Pinpoint the cell where the given text exists, returning its (X, Y) midpoint coordinate. 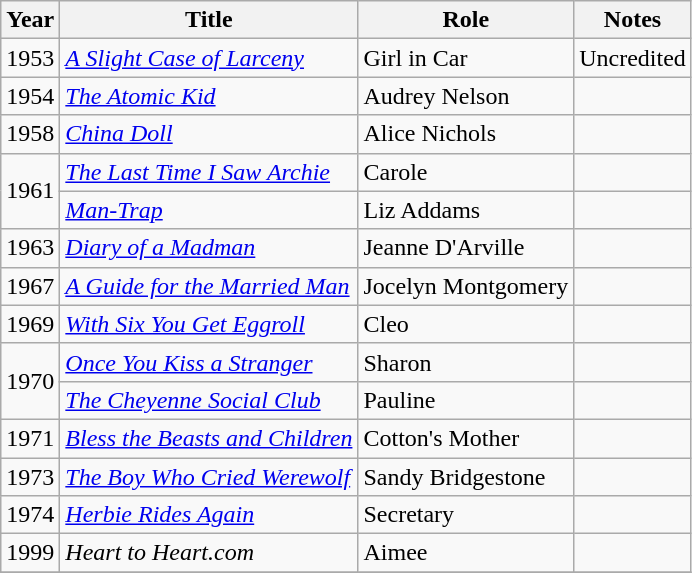
Liz Addams (466, 210)
Once You Kiss a Stranger (209, 362)
Jocelyn Montgomery (466, 286)
The Boy Who Cried Werewolf (209, 477)
Role (466, 20)
Cotton's Mother (466, 438)
Cleo (466, 324)
Girl in Car (466, 58)
A Guide for the Married Man (209, 286)
China Doll (209, 134)
Aimee (466, 553)
Jeanne D'Arville (466, 248)
Audrey Nelson (466, 96)
Diary of a Madman (209, 248)
1969 (30, 324)
1954 (30, 96)
Pauline (466, 400)
Herbie Rides Again (209, 515)
The Last Time I Saw Archie (209, 172)
Alice Nichols (466, 134)
1958 (30, 134)
Man-Trap (209, 210)
1973 (30, 477)
1953 (30, 58)
1967 (30, 286)
Title (209, 20)
Sharon (466, 362)
With Six You Get Eggroll (209, 324)
1961 (30, 191)
Year (30, 20)
Secretary (466, 515)
1971 (30, 438)
Sandy Bridgestone (466, 477)
Bless the Beasts and Children (209, 438)
Carole (466, 172)
1999 (30, 553)
1970 (30, 381)
1974 (30, 515)
The Atomic Kid (209, 96)
The Cheyenne Social Club (209, 400)
Notes (633, 20)
A Slight Case of Larceny (209, 58)
Uncredited (633, 58)
1963 (30, 248)
Heart to Heart.com (209, 553)
